Extract the (X, Y) coordinate from the center of the cell holding the provided text.  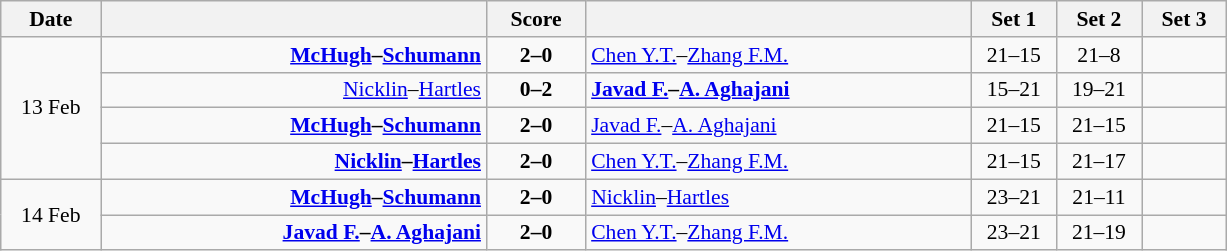
19–21 (1098, 90)
0–2 (536, 90)
14 Feb (51, 214)
Set 1 (1014, 19)
13 Feb (51, 108)
Date (51, 19)
21–8 (1098, 55)
Set 3 (1184, 19)
Score (536, 19)
Set 2 (1098, 19)
21–17 (1098, 162)
21–11 (1098, 197)
21–19 (1098, 233)
15–21 (1014, 90)
